Extract the [X, Y] coordinate from the center of the cell holding the provided text.  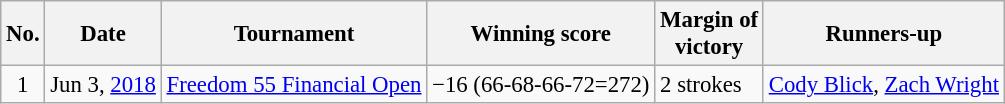
Cody Blick, Zach Wright [884, 85]
1 [23, 85]
Winning score [541, 34]
Tournament [294, 34]
No. [23, 34]
2 strokes [710, 85]
Runners-up [884, 34]
Jun 3, 2018 [103, 85]
Freedom 55 Financial Open [294, 85]
Margin ofvictory [710, 34]
−16 (66-68-66-72=272) [541, 85]
Date [103, 34]
